Locate the cell with the specified text and output its [X, Y] center coordinate. 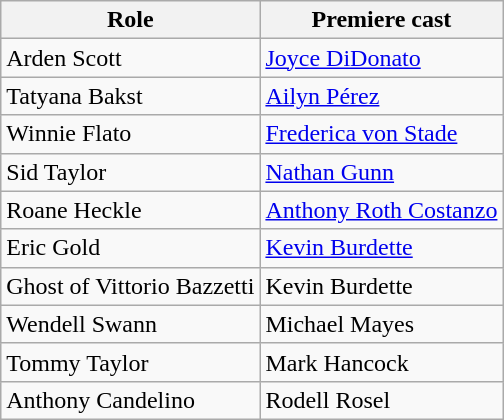
Roane Heckle [130, 210]
Joyce DiDonato [382, 58]
Anthony Roth Costanzo [382, 210]
Tommy Taylor [130, 362]
Tatyana Bakst [130, 96]
Wendell Swann [130, 324]
Anthony Candelino [130, 400]
Arden Scott [130, 58]
Role [130, 20]
Frederica von Stade [382, 134]
Nathan Gunn [382, 172]
Ailyn Pérez [382, 96]
Mark Hancock [382, 362]
Ghost of Vittorio Bazzetti [130, 286]
Michael Mayes [382, 324]
Premiere cast [382, 20]
Rodell Rosel [382, 400]
Eric Gold [130, 248]
Sid Taylor [130, 172]
Winnie Flato [130, 134]
